Capture the cell that displays the provided text and extract its (x, y) central coordinate. 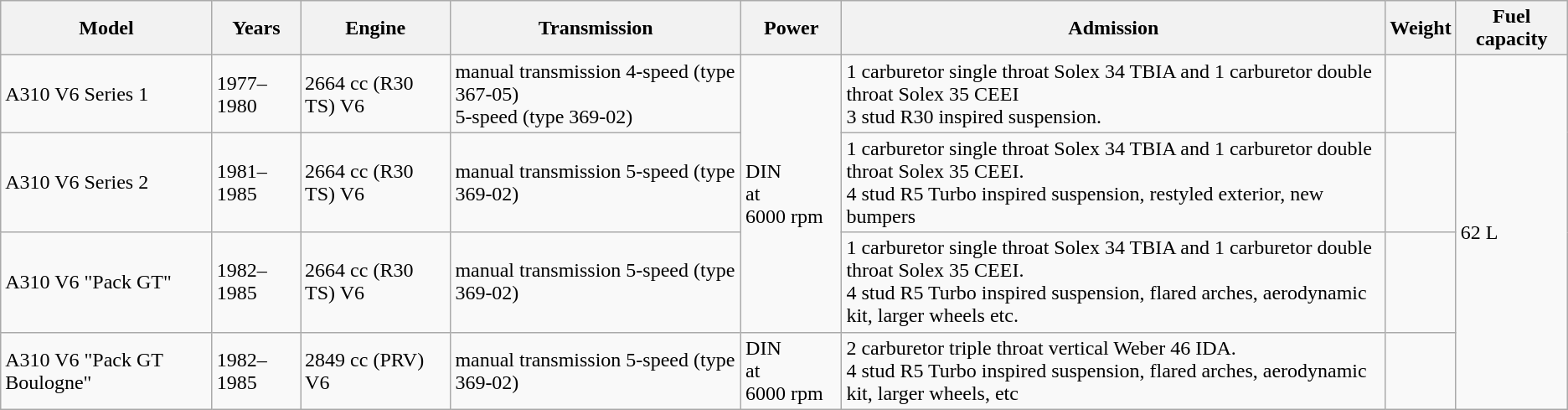
A310 V6 Series 2 (107, 183)
1977–1980 (256, 94)
Model (107, 29)
A310 V6 "Pack GT Boulogne" (107, 371)
1 carburetor single throat Solex 34 TBIA and 1 carburetor double throat Solex 35 CEEI 3 stud R30 inspired suspension. (1114, 94)
Admission (1114, 29)
Power (792, 29)
A310 V6 "Pack GT" (107, 282)
62 L (1511, 232)
manual transmission 4-speed (type 367-05)5-speed (type 369-02) (596, 94)
1981–1985 (256, 183)
Weight (1421, 29)
2849 cc (PRV) V6 (375, 371)
Transmission (596, 29)
Years (256, 29)
Fuel capacity (1511, 29)
2 carburetor triple throat vertical Weber 46 IDA. 4 stud R5 Turbo inspired suspension, flared arches, aerodynamic kit, larger wheels, etc (1114, 371)
A310 V6 Series 1 (107, 94)
Engine (375, 29)
